Return the (X, Y) coordinate for the center point of the cell that contains the specified text.  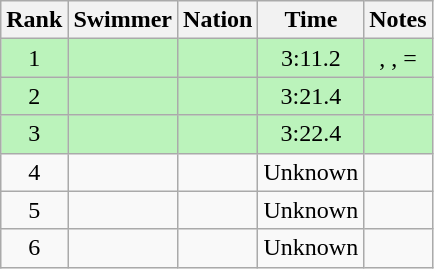
2 (34, 96)
Nation (218, 20)
Swimmer (123, 20)
4 (34, 172)
6 (34, 248)
3:11.2 (311, 58)
Time (311, 20)
3:21.4 (311, 96)
3 (34, 134)
3:22.4 (311, 134)
Rank (34, 20)
, , = (398, 58)
1 (34, 58)
5 (34, 210)
Notes (398, 20)
